Search for the cell housing the specified text and yield its [X, Y] center coordinate. 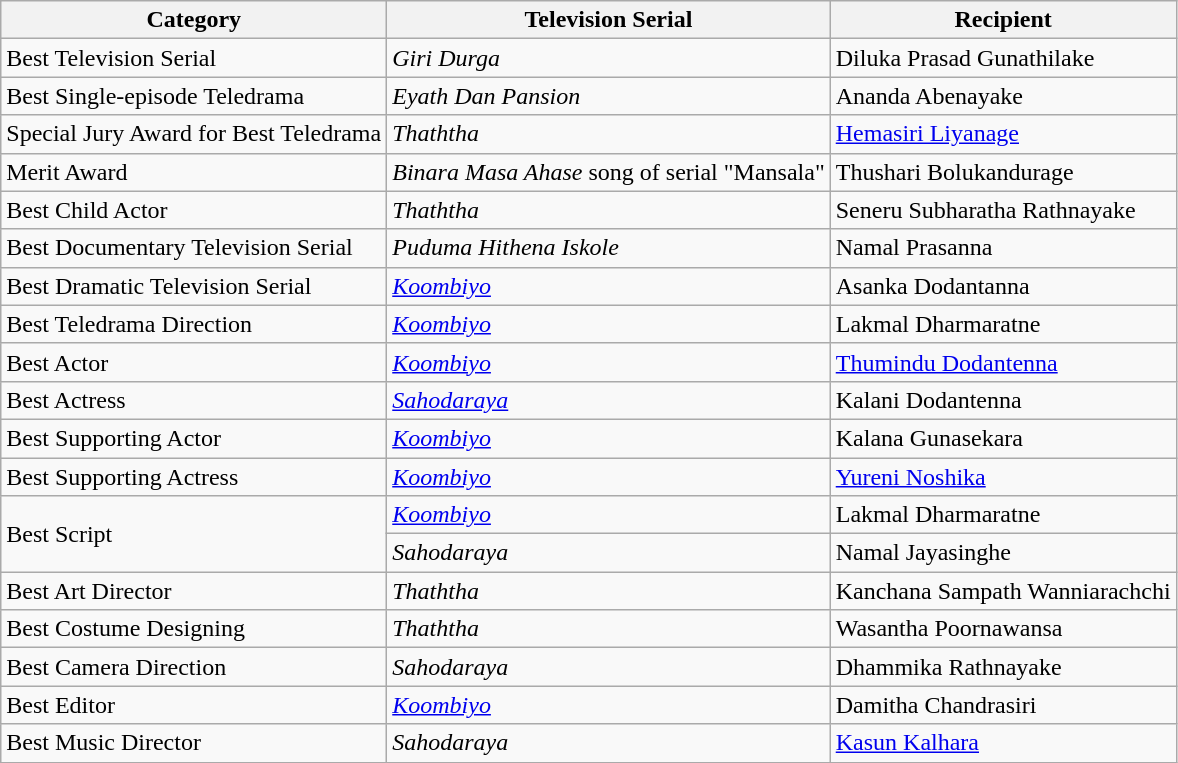
Namal Prasanna [1003, 248]
Best Television Serial [194, 58]
Best Single-episode Teledrama [194, 96]
Seneru Subharatha Rathnayake [1003, 210]
Best Art Director [194, 591]
Best Child Actor [194, 210]
Asanka Dodantanna [1003, 286]
Hemasiri Liyanage [1003, 134]
Wasantha Poornawansa [1003, 629]
Namal Jayasinghe [1003, 553]
Kalana Gunasekara [1003, 438]
Diluka Prasad Gunathilake [1003, 58]
Damitha Chandrasiri [1003, 705]
Recipient [1003, 20]
Best Documentary Television Serial [194, 248]
Category [194, 20]
Best Dramatic Television Serial [194, 286]
Thushari Bolukandurage [1003, 172]
Puduma Hithena Iskole [608, 248]
Best Camera Direction [194, 667]
Best Supporting Actor [194, 438]
Eyath Dan Pansion [608, 96]
Best Teledrama Direction [194, 324]
Best Script [194, 534]
Special Jury Award for Best Teledrama [194, 134]
Kasun Kalhara [1003, 743]
Binara Masa Ahase song of serial "Mansala" [608, 172]
Yureni Noshika [1003, 477]
Best Actress [194, 400]
Best Actor [194, 362]
Giri Durga [608, 58]
Merit Award [194, 172]
Kanchana Sampath Wanniarachchi [1003, 591]
Dhammika Rathnayake [1003, 667]
Kalani Dodantenna [1003, 400]
Best Editor [194, 705]
Thumindu Dodantenna [1003, 362]
Ananda Abenayake [1003, 96]
Best Music Director [194, 743]
Best Supporting Actress [194, 477]
Television Serial [608, 20]
Best Costume Designing [194, 629]
